Return the [x, y] coordinate for the center point of the cell that contains the specified text.  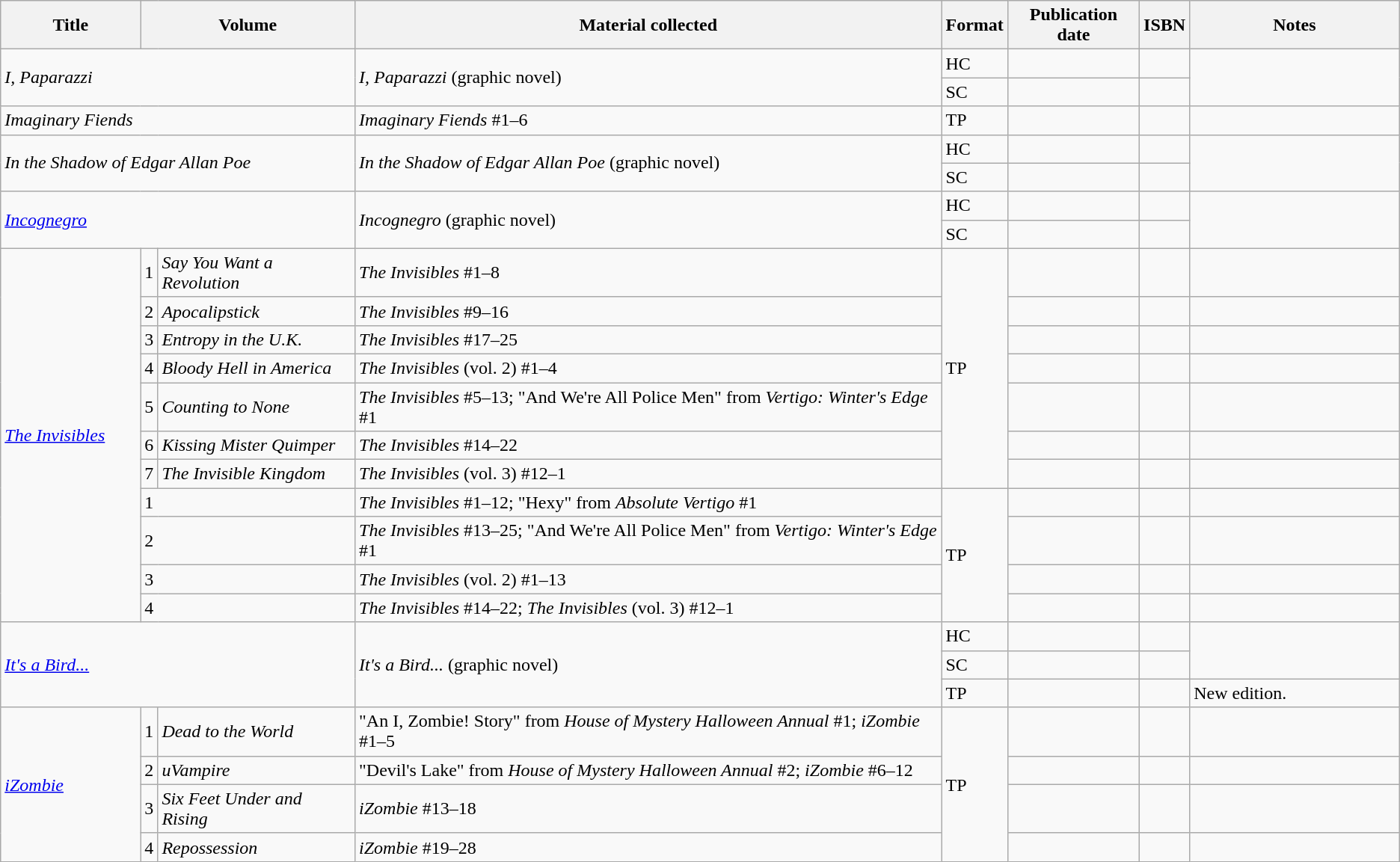
The Invisibles [70, 435]
7 [150, 474]
Six Feet Under and Rising [257, 809]
Format [974, 25]
Title [70, 25]
It's a Bird... [178, 665]
Material collected [648, 25]
Volume [248, 25]
In the Shadow of Edgar Allan Poe (graphic novel) [648, 163]
Entropy in the U.K. [257, 339]
iZombie #19–28 [648, 847]
"An I, Zombie! Story" from House of Mystery Halloween Annual #1; iZombie #1–5 [648, 731]
The Invisibles #13–25; "And We're All Police Men" from Vertigo: Winter's Edge #1 [648, 541]
The Invisibles (vol. 2) #1–4 [648, 368]
The Invisibles (vol. 3) #12–1 [648, 474]
5 [150, 407]
It's a Bird... (graphic novel) [648, 665]
ISBN [1165, 25]
Dead to the World [257, 731]
iZombie #13–18 [648, 809]
The Invisibles (vol. 2) #1–13 [648, 579]
The Invisibles #1–12; "Hexy" from Absolute Vertigo #1 [648, 502]
Say You Want a Revolution [257, 272]
New edition. [1295, 693]
Repossession [257, 847]
Imaginary Fiends #1–6 [648, 120]
Incognegro [178, 220]
I, Paparazzi [178, 78]
The Invisibles #17–25 [648, 339]
The Invisibles #1–8 [648, 272]
Notes [1295, 25]
Apocalipstick [257, 311]
Bloody Hell in America [257, 368]
6 [150, 446]
The Invisibles #5–13; "And We're All Police Men" from Vertigo: Winter's Edge #1 [648, 407]
"Devil's Lake" from House of Mystery Halloween Annual #2; iZombie #6–12 [648, 770]
The Invisibles #9–16 [648, 311]
Incognegro (graphic novel) [648, 220]
Publication date [1073, 25]
I, Paparazzi (graphic novel) [648, 78]
Kissing Mister Quimper [257, 446]
The Invisible Kingdom [257, 474]
uVampire [257, 770]
In the Shadow of Edgar Allan Poe [178, 163]
The Invisibles #14–22; The Invisibles (vol. 3) #12–1 [648, 608]
iZombie [70, 784]
Imaginary Fiends [178, 120]
The Invisibles #14–22 [648, 446]
Counting to None [257, 407]
